Provide the [X, Y] coordinate of the cell's center where the given text is located.  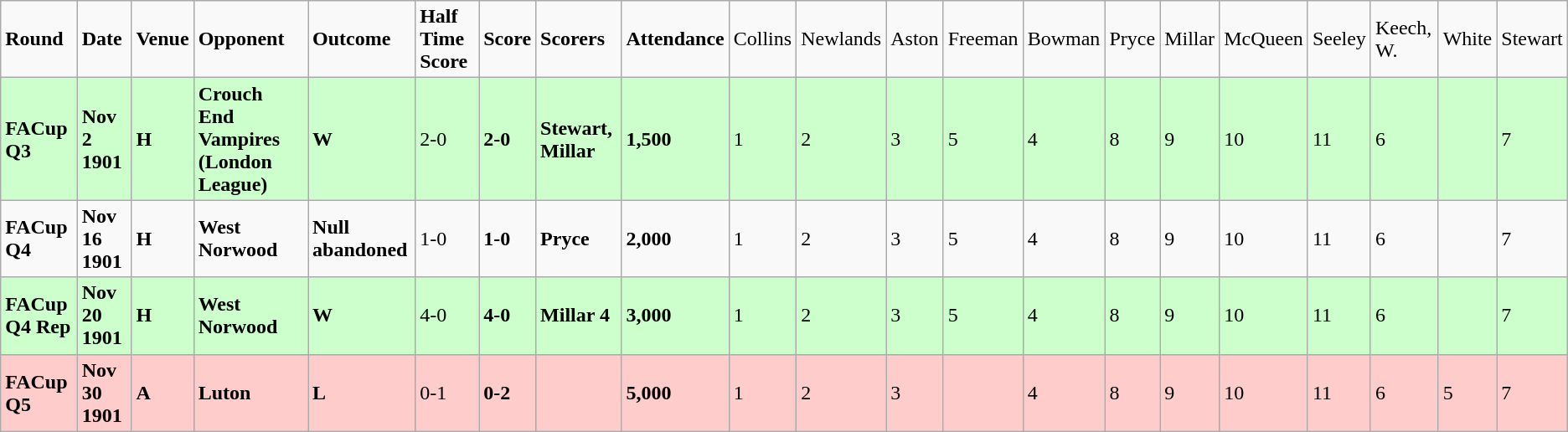
Millar 4 [579, 316]
Nov 16 1901 [104, 239]
Attendance [675, 39]
Nov 20 1901 [104, 316]
Newlands [841, 39]
McQueen [1264, 39]
Millar [1189, 39]
Bowman [1064, 39]
Keech, W. [1404, 39]
Collins [762, 39]
5,000 [675, 393]
Opponent [250, 39]
Freeman [983, 39]
Crouch End Vampires (London League) [250, 139]
Round [39, 39]
Seeley [1338, 39]
Stewart, Millar [579, 139]
1,500 [675, 139]
White [1467, 39]
0-2 [508, 393]
Half Time Score [447, 39]
Nov 30 1901 [104, 393]
2,000 [675, 239]
L [362, 393]
0-1 [447, 393]
Stewart [1532, 39]
Aston [915, 39]
FACup Q4 Rep [39, 316]
Outcome [362, 39]
Date [104, 39]
Nov 2 1901 [104, 139]
A [162, 393]
Scorers [579, 39]
Null abandoned [362, 239]
3,000 [675, 316]
FACup Q5 [39, 393]
FACup Q3 [39, 139]
FACup Q4 [39, 239]
Venue [162, 39]
Score [508, 39]
Luton [250, 393]
